Identify which cell holds the provided text, then report its (X, Y) central coordinate. 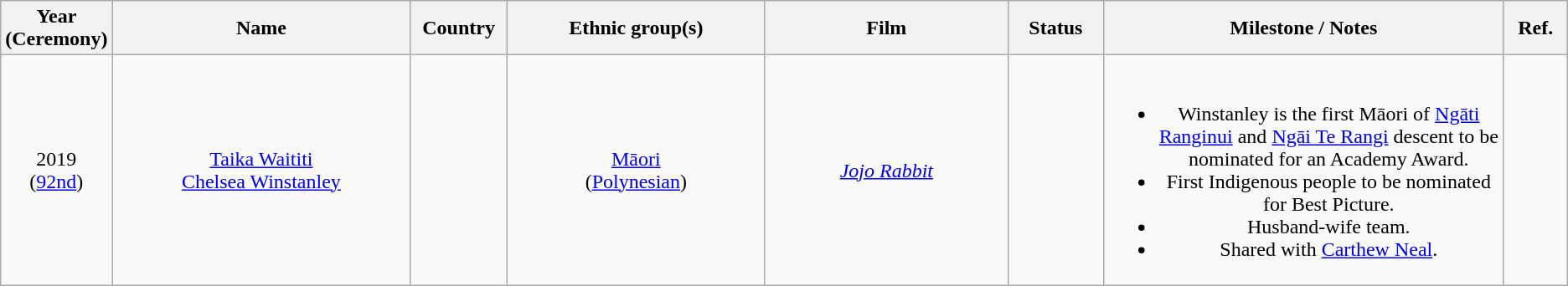
Ethnic group(s) (636, 28)
Year(Ceremony) (57, 28)
Name (261, 28)
Country (459, 28)
Jojo Rabbit (886, 171)
2019(92nd) (57, 171)
Film (886, 28)
Ref. (1535, 28)
Status (1055, 28)
Taika WaititiChelsea Winstanley (261, 171)
Milestone / Notes (1303, 28)
Māori(Polynesian) (636, 171)
